Identify which cell holds the provided text, then report its [X, Y] central coordinate. 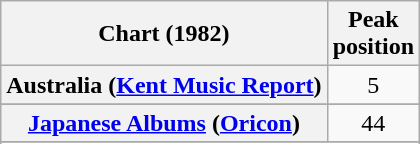
5 [373, 85]
Chart (1982) [164, 34]
Japanese Albums (Oricon) [164, 123]
44 [373, 123]
Peakposition [373, 34]
Australia (Kent Music Report) [164, 85]
